From the cell containing the given text, extract its center point as [X, Y] coordinate. 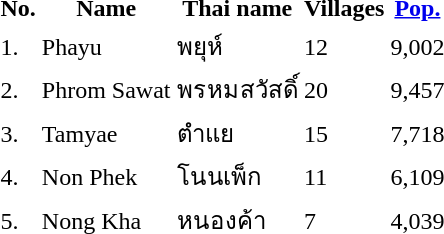
20 [344, 90]
12 [344, 46]
Phayu [106, 46]
Tamyae [106, 133]
Non Phek [106, 176]
โนนเพ็ก [237, 176]
พรหมสวัสดิ์ [237, 90]
15 [344, 133]
11 [344, 176]
Phrom Sawat [106, 90]
พยุห์ [237, 46]
ตำแย [237, 133]
